Capture the cell that displays the provided text and extract its [x, y] central coordinate. 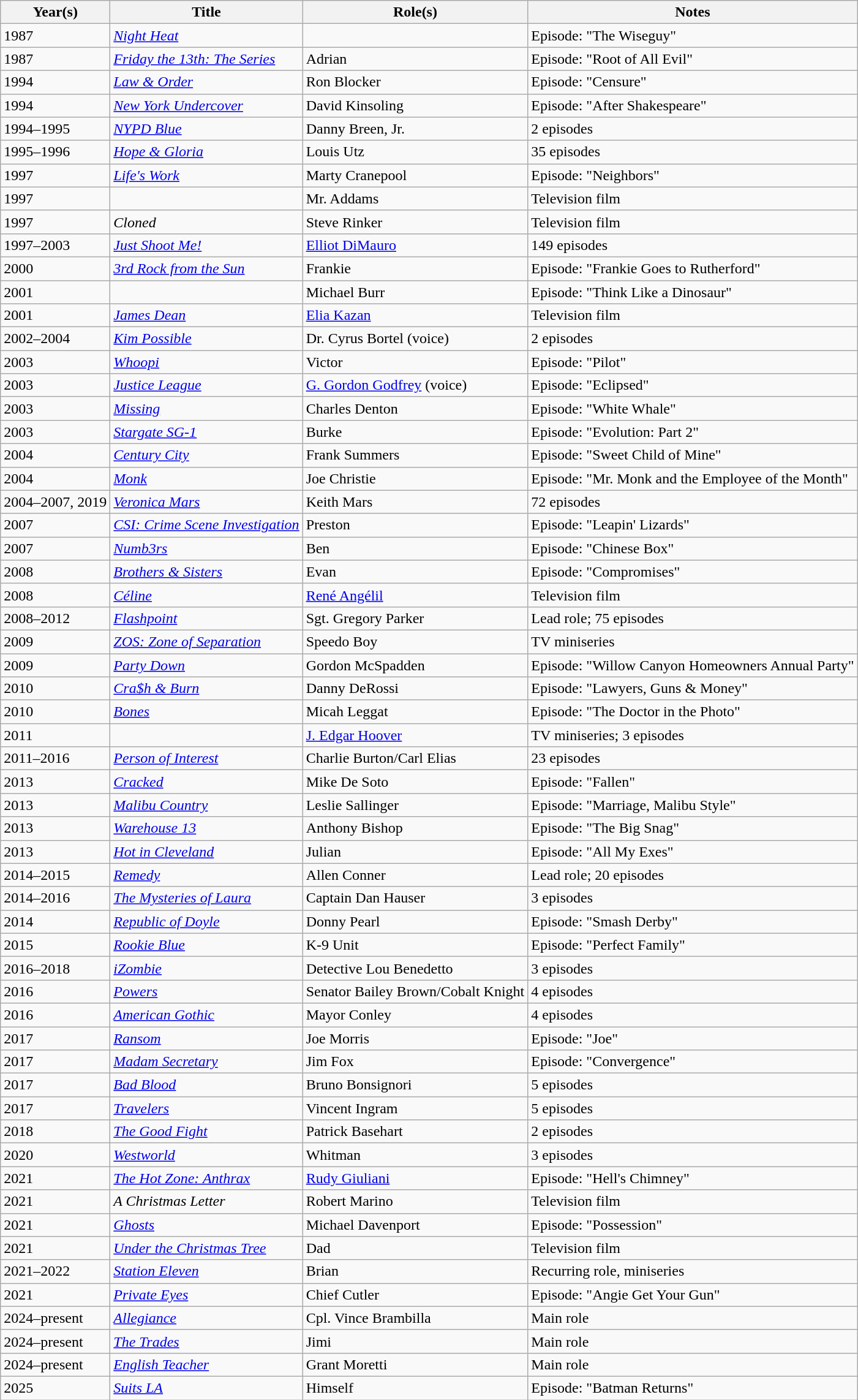
Night Heat [206, 36]
Dr. Cyrus Bortel (voice) [415, 339]
Year(s) [55, 12]
Powers [206, 991]
2018 [55, 1132]
Missing [206, 409]
Brothers & Sisters [206, 572]
Westworld [206, 1155]
Bad Blood [206, 1085]
Lead role; 20 episodes [693, 875]
CSI: Crime Scene Investigation [206, 525]
Louis Utz [415, 152]
Episode: "Perfect Family" [693, 945]
Episode: "Joe" [693, 1039]
Jimi [415, 1341]
Dad [415, 1248]
Stargate SG-1 [206, 432]
Notes [693, 12]
1994–1995 [55, 129]
James Dean [206, 316]
Anthony Bishop [415, 828]
TV miniseries; 3 episodes [693, 735]
Joe Christie [415, 479]
Episode: "Evolution: Part 2" [693, 432]
Steve Rinker [415, 222]
Danny DeRossi [415, 689]
Ron Blocker [415, 82]
Gordon McSpadden [415, 665]
Numb3rs [206, 548]
Patrick Basehart [415, 1132]
Hot in Cleveland [206, 852]
2008–2012 [55, 618]
Monk [206, 479]
Republic of Doyle [206, 921]
2000 [55, 268]
TV miniseries [693, 641]
Brian [415, 1271]
Station Eleven [206, 1271]
Vincent Ingram [415, 1108]
Party Down [206, 665]
Leslie Sallinger [415, 805]
Episode: "All My Exes" [693, 852]
Kim Possible [206, 339]
Madam Secretary [206, 1062]
2011 [55, 735]
Flashpoint [206, 618]
Marty Cranepool [415, 175]
Episode: "Frankie Goes to Rutherford" [693, 268]
Whitman [415, 1155]
Travelers [206, 1108]
2014–2016 [55, 898]
K-9 Unit [415, 945]
Frankie [415, 268]
2021–2022 [55, 1271]
Episode: "Think Like a Dinosaur" [693, 292]
Episode: "Compromises" [693, 572]
Suits LA [206, 1388]
Evan [415, 572]
2016–2018 [55, 968]
Sgt. Gregory Parker [415, 618]
Episode: "Root of All Evil" [693, 59]
Warehouse 13 [206, 828]
Episode: "Willow Canyon Homeowners Annual Party" [693, 665]
Michael Davenport [415, 1225]
Céline [206, 595]
2002–2004 [55, 339]
Episode: "Fallen" [693, 782]
3rd Rock from the Sun [206, 268]
Elia Kazan [415, 316]
J. Edgar Hoover [415, 735]
Malibu Country [206, 805]
Frank Summers [415, 455]
Law & Order [206, 82]
Episode: "Possession" [693, 1225]
Episode: "White Whale" [693, 409]
Ghosts [206, 1225]
Chief Cutler [415, 1295]
2004–2007, 2019 [55, 502]
Under the Christmas Tree [206, 1248]
David Kinsoling [415, 105]
Victor [415, 362]
Episode: "Lawyers, Guns & Money" [693, 689]
Jim Fox [415, 1062]
Burke [415, 432]
149 episodes [693, 245]
Grant Moretti [415, 1364]
Episode: "Neighbors" [693, 175]
English Teacher [206, 1364]
Episode: "Pilot" [693, 362]
Title [206, 12]
2020 [55, 1155]
2014 [55, 921]
Detective Lou Benedetto [415, 968]
Episode: "Marriage, Malibu Style" [693, 805]
Episode: "The Doctor in the Photo" [693, 712]
Century City [206, 455]
Remedy [206, 875]
Episode: "Batman Returns" [693, 1388]
23 episodes [693, 759]
Bruno Bonsignori [415, 1085]
1995–1996 [55, 152]
Julian [415, 852]
Episode: "Mr. Monk and the Employee of the Month" [693, 479]
Senator Bailey Brown/Cobalt Knight [415, 991]
Cloned [206, 222]
Charlie Burton/Carl Elias [415, 759]
The Hot Zone: Anthrax [206, 1178]
Episode: "The Big Snag" [693, 828]
Mayor Conley [415, 1015]
Episode: "Angie Get Your Gun" [693, 1295]
Speedo Boy [415, 641]
Episode: "Smash Derby" [693, 921]
Episode: "Leapin' Lizards" [693, 525]
Ransom [206, 1039]
New York Undercover [206, 105]
Friday the 13th: The Series [206, 59]
Allen Conner [415, 875]
Episode: "Convergence" [693, 1062]
Michael Burr [415, 292]
Cpl. Vince Brambilla [415, 1318]
Hope & Gloria [206, 152]
Lead role; 75 episodes [693, 618]
Episode: "Sweet Child of Mine" [693, 455]
Episode: "Eclipsed" [693, 385]
Himself [415, 1388]
Preston [415, 525]
2015 [55, 945]
Just Shoot Me! [206, 245]
Micah Leggat [415, 712]
Donny Pearl [415, 921]
Life's Work [206, 175]
Episode: "The Wiseguy" [693, 36]
2025 [55, 1388]
Captain Dan Hauser [415, 898]
iZombie [206, 968]
Mr. Addams [415, 199]
Veronica Mars [206, 502]
1997–2003 [55, 245]
Allegiance [206, 1318]
Episode: "Chinese Box" [693, 548]
A Christmas Letter [206, 1201]
Role(s) [415, 12]
Ben [415, 548]
American Gothic [206, 1015]
Charles Denton [415, 409]
Recurring role, miniseries [693, 1271]
Episode: "Hell's Chimney" [693, 1178]
35 episodes [693, 152]
Person of Interest [206, 759]
Bones [206, 712]
Episode: "After Shakespeare" [693, 105]
Adrian [415, 59]
Keith Mars [415, 502]
ZOS: Zone of Separation [206, 641]
Elliot DiMauro [415, 245]
Rudy Giuliani [415, 1178]
G. Gordon Godfrey (voice) [415, 385]
Rookie Blue [206, 945]
Mike De Soto [415, 782]
Whoopi [206, 362]
Robert Marino [415, 1201]
Episode: "Censure" [693, 82]
Private Eyes [206, 1295]
The Good Fight [206, 1132]
Cracked [206, 782]
The Trades [206, 1341]
2014–2015 [55, 875]
NYPD Blue [206, 129]
Cra$h & Burn [206, 689]
Joe Morris [415, 1039]
2011–2016 [55, 759]
René Angélil [415, 595]
The Mysteries of Laura [206, 898]
72 episodes [693, 502]
Justice League [206, 385]
Danny Breen, Jr. [415, 129]
